From the cell containing the given text, extract its center point as (x, y) coordinate. 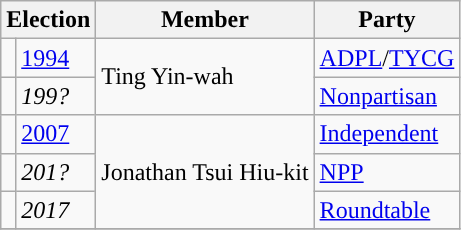
2017 (56, 210)
Roundtable (387, 210)
Member (205, 20)
ADPL/TYCG (387, 58)
Jonathan Tsui Hiu-kit (205, 172)
Nonpartisan (387, 96)
201? (56, 172)
Ting Yin-wah (205, 77)
1994 (56, 58)
NPP (387, 172)
199? (56, 96)
2007 (56, 134)
Election (48, 20)
Party (387, 20)
Independent (387, 134)
